Return (x, y) of the center of cell containing provided text 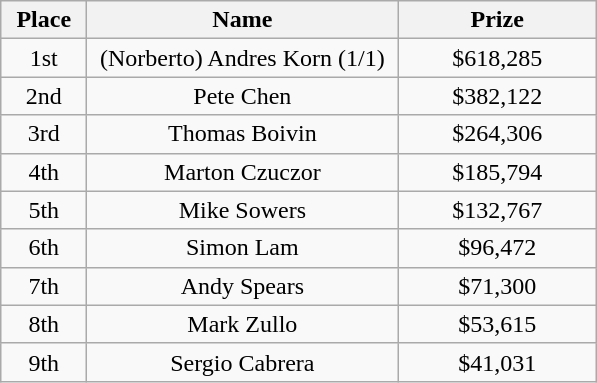
Prize (498, 20)
4th (44, 172)
3rd (44, 134)
Mark Zullo (242, 324)
Marton Czuczor (242, 172)
$185,794 (498, 172)
5th (44, 210)
Mike Sowers (242, 210)
Sergio Cabrera (242, 362)
Place (44, 20)
Andy Spears (242, 286)
(Norberto) Andres Korn (1/1) (242, 58)
$96,472 (498, 248)
$132,767 (498, 210)
Name (242, 20)
$618,285 (498, 58)
Pete Chen (242, 96)
$53,615 (498, 324)
$71,300 (498, 286)
8th (44, 324)
Simon Lam (242, 248)
1st (44, 58)
Thomas Boivin (242, 134)
7th (44, 286)
2nd (44, 96)
$41,031 (498, 362)
$382,122 (498, 96)
$264,306 (498, 134)
9th (44, 362)
6th (44, 248)
